Return [X, Y] of the center of cell containing provided text 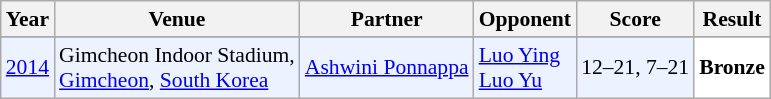
12–21, 7–21 [635, 68]
Year [28, 19]
Partner [387, 19]
Gimcheon Indoor Stadium,Gimcheon, South Korea [177, 68]
Luo Ying Luo Yu [526, 68]
Ashwini Ponnappa [387, 68]
Bronze [732, 68]
Result [732, 19]
Opponent [526, 19]
Venue [177, 19]
2014 [28, 68]
Score [635, 19]
